Determine the [X, Y] coordinate at the center of the cell enclosing the given text.  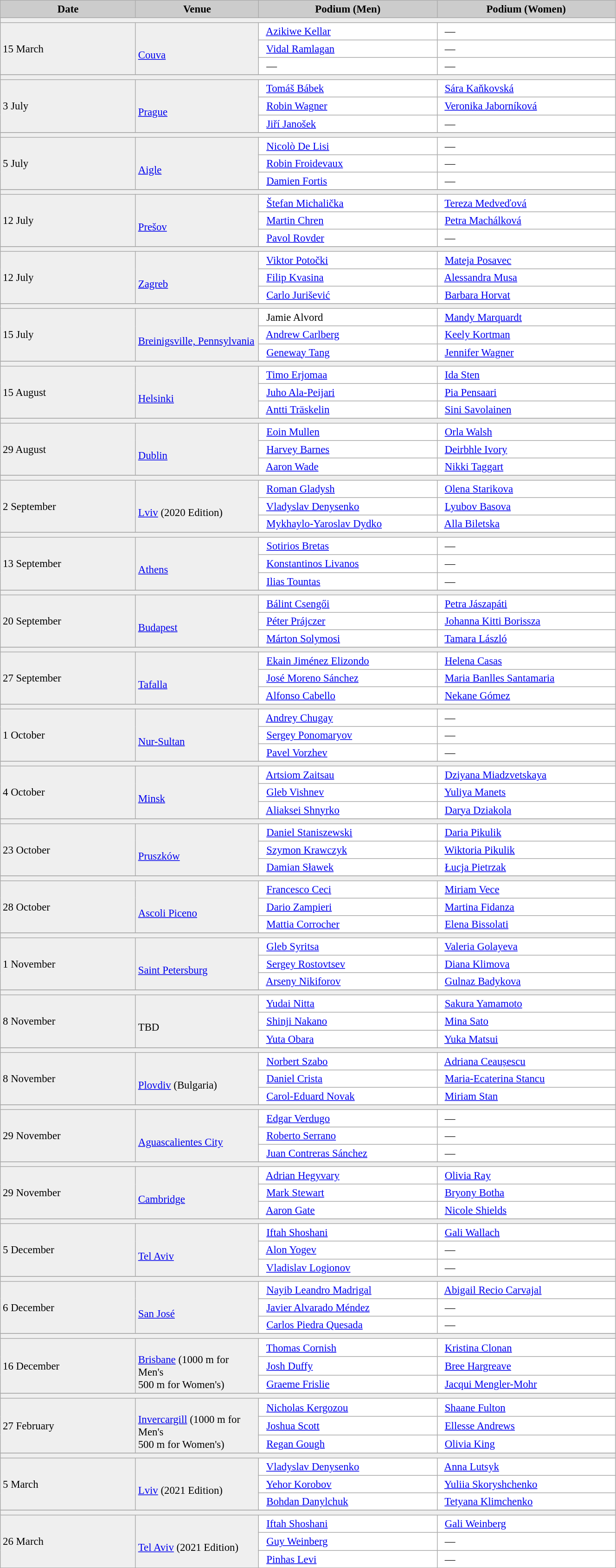
Mandy Marquardt [526, 318]
Artsiom Zaitsau [348, 775]
Jiří Janošek [348, 124]
2 September [68, 506]
Sakura Yamamoto [526, 1004]
Javier Alvarado Méndez [348, 1307]
Guy Weinberg [348, 1542]
Elena Bissolati [526, 924]
5 March [68, 1485]
Łucja Pietrzak [526, 867]
Date [68, 9]
Antti Träskelin [348, 410]
Daniel Crista [348, 1078]
Roberto Serrano [348, 1136]
Sergey Ponomaryov [348, 735]
Vladislav Logionov [348, 1268]
Petra Jászapáti [526, 604]
Gulnaz Badykova [526, 982]
Arseny Nikiforov [348, 982]
Carol-Eduard Novak [348, 1096]
Dublin [197, 450]
1 October [68, 735]
Prešov [197, 221]
Martina Fidanza [526, 907]
Tel Aviv (2021 Edition) [197, 1541]
Juho Ala-Peijari [348, 392]
27 September [68, 678]
Sára Kaňkovská [526, 89]
Andrey Chugay [348, 718]
Viktor Potočki [348, 261]
Aguascalientes City [197, 1136]
Geneway Tang [348, 352]
Wiktoria Pikulik [526, 850]
Robin Wagner [348, 106]
Abigail Recio Carvajal [526, 1290]
13 September [68, 564]
Aaron Wade [348, 467]
Kristina Clonan [526, 1348]
Aliaksei Shnyrko [348, 810]
Joshua Scott [348, 1426]
Štefan Michalička [348, 203]
Podium (Women) [526, 9]
Aigle [197, 163]
Tamara László [526, 638]
Aaron Gate [348, 1211]
27 February [68, 1426]
26 March [68, 1541]
Nekane Gómez [526, 695]
Darya Dziakola [526, 810]
Gali Wallach [526, 1233]
Carlo Jurišević [348, 295]
Pia Pensaari [526, 392]
Yuka Matsui [526, 1039]
Shinji Nakano [348, 1021]
Gleb Syritsa [348, 947]
Lviv (2021 Edition) [197, 1485]
20 September [68, 621]
Konstantinos Livanos [348, 564]
Invercargill (1000 m for Men's 500 m for Women's) [197, 1426]
Alla Biletska [526, 524]
Robin Froidevaux [348, 163]
Filip Kvasina [348, 278]
Carlos Piedra Quesada [348, 1325]
Adriana Ceaușescu [526, 1061]
15 March [68, 49]
Ellesse Andrews [526, 1426]
Petra Machálková [526, 221]
Yuliia Skoryshchenko [526, 1485]
Jamie Alvord [348, 318]
Graeme Frislie [348, 1384]
Venue [197, 9]
Brisbane (1000 m for Men's 500 m for Women's) [197, 1366]
Tel Aviv [197, 1250]
Orla Walsh [526, 432]
Eoin Mullen [348, 432]
6 December [68, 1307]
Alessandra Musa [526, 278]
Pavel Vorzhev [348, 753]
Márton Solymosi [348, 638]
Tafalla [197, 678]
4 October [68, 793]
Yuliya Manets [526, 793]
Nikki Taggart [526, 467]
Helsinki [197, 392]
Tetyana Klimchenko [526, 1502]
Daniel Staniszewski [348, 832]
Jennifer Wagner [526, 352]
Tomáš Bábek [348, 89]
Damian Sławek [348, 867]
Ekain Jiménez Elizondo [348, 661]
Nayib Leandro Madrigal [348, 1290]
Gali Weinberg [526, 1524]
Dziyana Miadzvetskaya [526, 775]
Bree Hargreave [526, 1366]
Mattia Corrocher [348, 924]
Helena Casas [526, 661]
Shaane Fulton [526, 1408]
Breinigsville, Pennsylvania [197, 335]
Sergey Rostovtsev [348, 964]
Maria Banlles Santamaria [526, 678]
Valeria Golayeva [526, 947]
Pinhas Levi [348, 1559]
Martin Chren [348, 221]
Lviv (2020 Edition) [197, 506]
Miriam Vece [526, 890]
Ida Sten [526, 375]
Daria Pikulik [526, 832]
Lyubov Basova [526, 507]
Keely Kortman [526, 335]
TBD [197, 1021]
Mark Stewart [348, 1193]
Yuta Obara [348, 1039]
15 August [68, 392]
Szymon Krawczyk [348, 850]
Athens [197, 564]
Ascoli Piceno [197, 907]
5 July [68, 163]
Adrian Hegyvary [348, 1176]
Minsk [197, 793]
Pruszków [197, 849]
Juan Contreras Sánchez [348, 1153]
Norbert Szabo [348, 1061]
Olivia Ray [526, 1176]
Podium (Men) [348, 9]
Gleb Vishnev [348, 793]
Nur-Sultan [197, 735]
José Moreno Sánchez [348, 678]
Yudai Nitta [348, 1004]
Bryony Botha [526, 1193]
Barbara Horvat [526, 295]
Zagreb [197, 278]
Alfonso Cabello [348, 695]
5 December [68, 1250]
Olivia King [526, 1444]
Deirbhle Ivory [526, 449]
Thomas Cornish [348, 1348]
Ilias Tountas [348, 581]
Alon Yogev [348, 1250]
Bálint Csengői [348, 604]
15 July [68, 335]
Tereza Medveďová [526, 203]
Péter Prájczer [348, 621]
Prague [197, 106]
Nicole Shields [526, 1211]
Mateja Posavec [526, 261]
3 July [68, 106]
Harvey Barnes [348, 449]
16 December [68, 1366]
Nicholas Kergozou [348, 1408]
Timo Erjomaa [348, 375]
Jacqui Mengler-Mohr [526, 1384]
Damien Fortis [348, 181]
Dario Zampieri [348, 907]
Cambridge [197, 1193]
Mykhaylo-Yaroslav Dydko [348, 524]
Olena Starikova [526, 489]
Yehor Korobov [348, 1485]
Vidal Ramlagan [348, 49]
Azikiwe Kellar [348, 32]
Pavol Rovder [348, 238]
Plovdiv (Bulgaria) [197, 1078]
Miriam Stan [526, 1096]
Diana Klimova [526, 964]
Sini Savolainen [526, 410]
Edgar Verdugo [348, 1118]
29 August [68, 450]
Josh Duffy [348, 1366]
23 October [68, 849]
Francesco Ceci [348, 890]
Regan Gough [348, 1444]
Andrew Carlberg [348, 335]
Nicolò De Lisi [348, 146]
Anna Lutsyk [526, 1467]
Couva [197, 49]
Veronika Jaborníková [526, 106]
Maria-Ecaterina Stancu [526, 1078]
28 October [68, 907]
Mina Sato [526, 1021]
San José [197, 1307]
Johanna Kitti Borissza [526, 621]
Saint Petersburg [197, 964]
Sotirios Bretas [348, 547]
Roman Gladysh [348, 489]
Bohdan Danylchuk [348, 1502]
1 November [68, 964]
Budapest [197, 621]
